Return [x, y] of the center of cell containing provided text 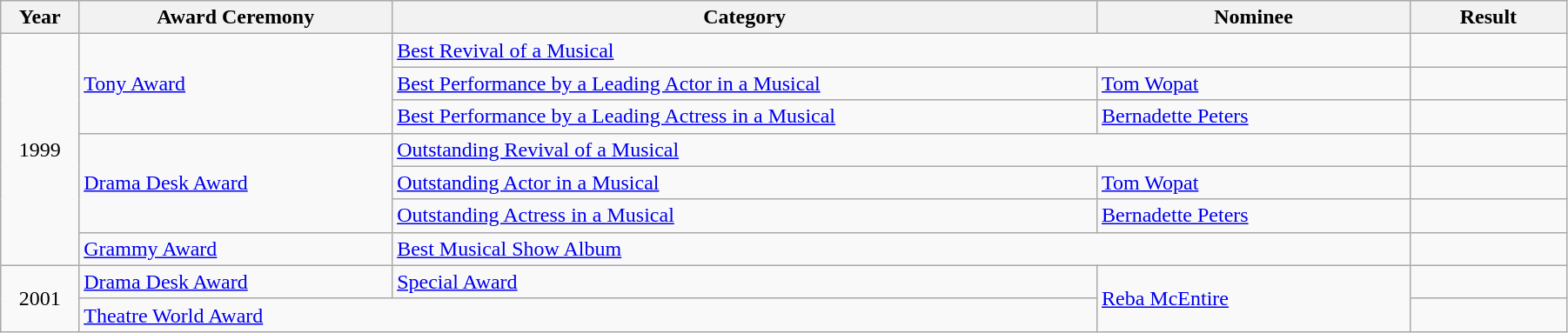
Best Performance by a Leading Actress in a Musical [745, 117]
Award Ceremony [236, 17]
Grammy Award [236, 249]
Tony Award [236, 83]
2001 [40, 298]
Best Musical Show Album [901, 249]
Outstanding Actress in a Musical [745, 216]
1999 [40, 150]
Result [1488, 17]
Year [40, 17]
Outstanding Actor in a Musical [745, 183]
Reba McEntire [1254, 298]
Special Award [745, 282]
Best Revival of a Musical [901, 50]
Category [745, 17]
Nominee [1254, 17]
Best Performance by a Leading Actor in a Musical [745, 83]
Outstanding Revival of a Musical [901, 150]
Theatre World Award [588, 315]
